Extract the [x, y] coordinate from the center of the cell holding the provided text.  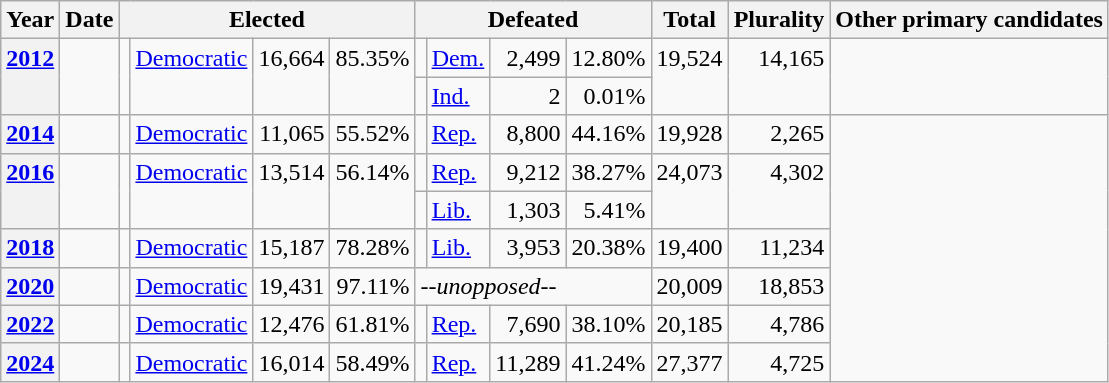
14,165 [779, 77]
56.14% [372, 191]
44.16% [608, 134]
3,953 [528, 248]
Elected [267, 20]
2024 [30, 362]
Date [90, 20]
15,187 [292, 248]
9,212 [528, 172]
Ind. [458, 96]
2022 [30, 324]
19,431 [292, 286]
19,400 [690, 248]
11,065 [292, 134]
12.80% [608, 58]
20.38% [608, 248]
1,303 [528, 210]
Defeated [533, 20]
18,853 [779, 286]
19,524 [690, 77]
55.52% [372, 134]
4,725 [779, 362]
11,234 [779, 248]
2 [528, 96]
5.41% [608, 210]
2014 [30, 134]
38.27% [608, 172]
Total [690, 20]
20,009 [690, 286]
11,289 [528, 362]
4,786 [779, 324]
41.24% [608, 362]
4,302 [779, 191]
19,928 [690, 134]
24,073 [690, 191]
12,476 [292, 324]
7,690 [528, 324]
97.11% [372, 286]
61.81% [372, 324]
2012 [30, 77]
Plurality [779, 20]
16,014 [292, 362]
2020 [30, 286]
38.10% [608, 324]
2,499 [528, 58]
58.49% [372, 362]
2016 [30, 191]
2,265 [779, 134]
78.28% [372, 248]
27,377 [690, 362]
2018 [30, 248]
20,185 [690, 324]
0.01% [608, 96]
--unopposed-- [533, 286]
Year [30, 20]
85.35% [372, 77]
Other primary candidates [970, 20]
16,664 [292, 77]
8,800 [528, 134]
13,514 [292, 191]
Dem. [458, 58]
